From the cell containing the given text, extract its center point as [X, Y] coordinate. 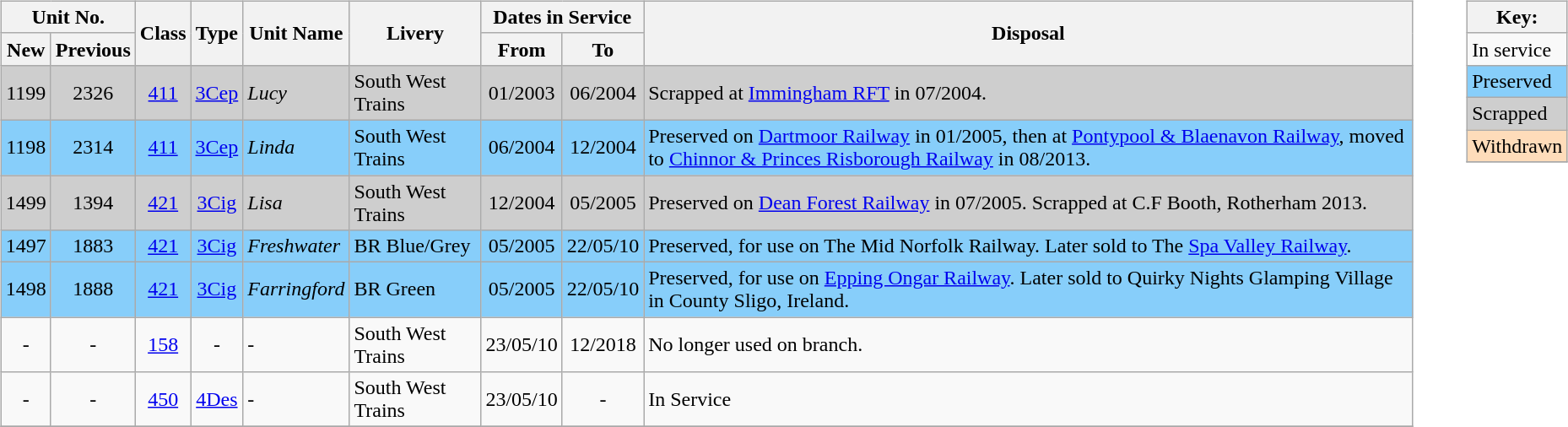
Livery [415, 33]
1498 [25, 290]
In service [1517, 49]
Key: [1517, 17]
Unit No. [68, 17]
Preserved on Dartmoor Railway in 01/2005, then at Pontypool & Blaenavon Railway, moved to Chinnor & Princes Risborough Railway in 08/2013. [1029, 147]
Preserved on Dean Forest Railway in 07/2005. Scrapped at C.F Booth, Rotherham 2013. [1029, 203]
Previous [93, 49]
1497 [25, 246]
To [603, 49]
Type [217, 33]
Lucy [296, 93]
1198 [25, 147]
Freshwater [296, 246]
No longer used on branch. [1029, 344]
Preserved, for use on The Mid Norfolk Railway. Later sold to The Spa Valley Railway. [1029, 246]
450 [163, 400]
1394 [93, 203]
1199 [25, 93]
New [25, 49]
158 [163, 344]
Dates in Service [562, 17]
Unit Name [296, 33]
BR Blue/Grey [415, 246]
12/2018 [603, 344]
1499 [25, 203]
Lisa [296, 203]
From [522, 49]
BR Green [415, 290]
Farringford [296, 290]
2314 [93, 147]
Preserved, for use on Epping Ongar Railway. Later sold to Quirky Nights Glamping Village in County Sligo, Ireland. [1029, 290]
1883 [93, 246]
01/2003 [522, 93]
Scrapped at Immingham RFT in 07/2004. [1029, 93]
In Service [1029, 400]
Disposal [1029, 33]
2326 [93, 93]
Withdrawn [1517, 146]
Class [163, 33]
4Des [217, 400]
1888 [93, 290]
Scrapped [1517, 113]
Linda [296, 147]
Preserved [1517, 81]
